Search for the cell housing the specified text and yield its (X, Y) center coordinate. 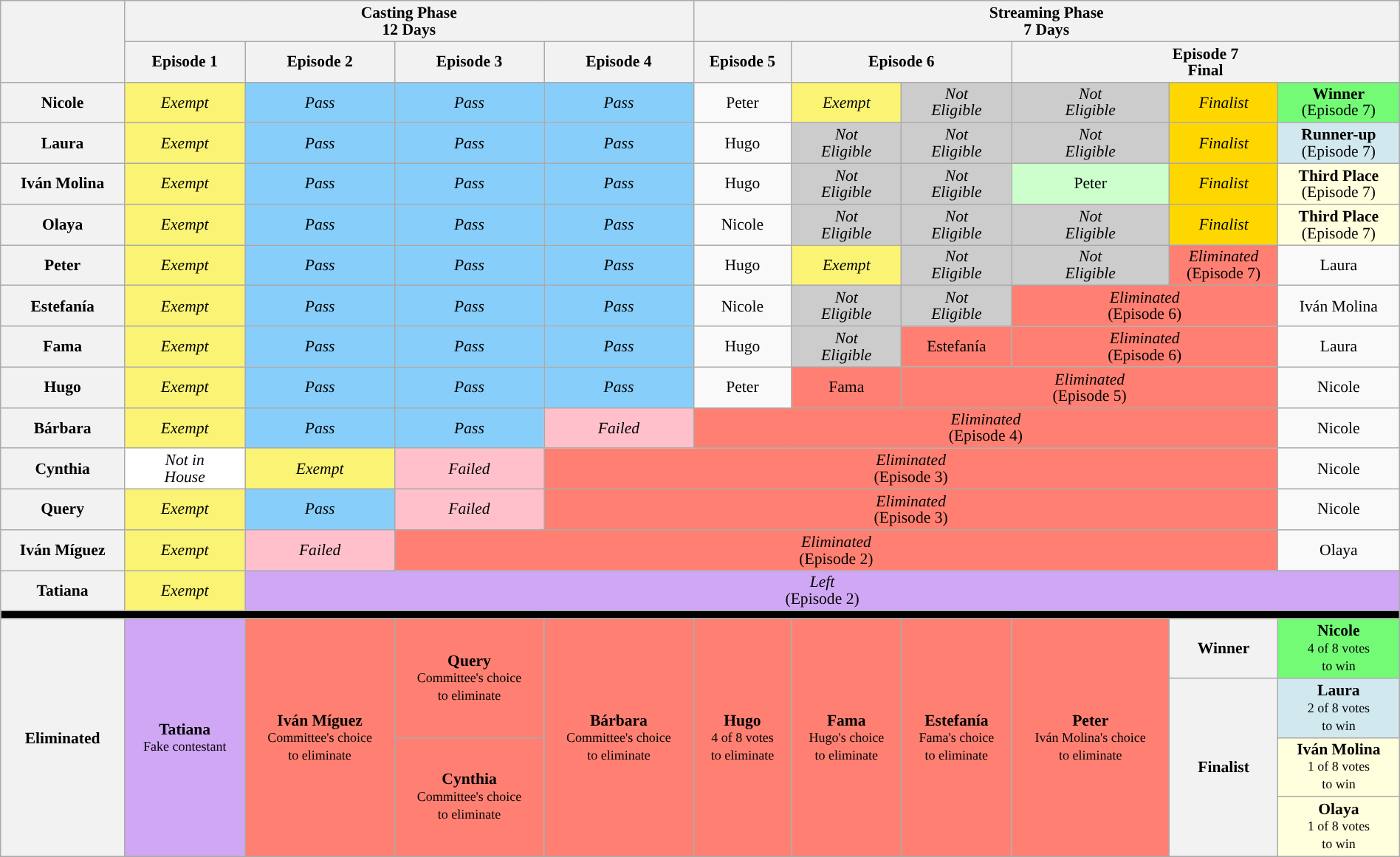
Episode 5 (743, 62)
Tatiana (63, 591)
Bárbara (63, 428)
Nicole4 of 8 votesto win (1339, 648)
Eliminated(Episode 4) (985, 428)
Runner-up(Episode 7) (1339, 143)
Winner(Episode 7) (1339, 102)
CynthiaCommittee's choiceto eliminate (469, 797)
Eliminated(Episode 7) (1224, 266)
Episode 3 (469, 62)
FamaHugo's choiceto eliminate (846, 737)
Query (63, 509)
Episode 6 (902, 62)
Winner (1224, 648)
Eliminated (63, 737)
Iván MíguezCommittee's choiceto eliminate (320, 737)
Episode 4 (619, 62)
Left(Episode 2) (823, 591)
Iván Molina1 of 8 votesto win (1339, 768)
Iván Míguez (63, 551)
Eliminated(Episode 5) (1090, 387)
Cynthia (63, 469)
BárbaraCommittee's choiceto eliminate (619, 737)
Hugo4 of 8 votesto eliminate (743, 737)
QueryCommittee's choiceto eliminate (469, 678)
Eliminated(Episode 2) (836, 551)
Laura2 of 8 votesto win (1339, 709)
Episode 2 (320, 62)
Streaming Phase7 Days (1046, 21)
Tatiana Fake contestant (185, 737)
Olaya1 of 8 votesto win (1339, 827)
EstefaníaFama's choiceto eliminate (957, 737)
Not inHouse (185, 469)
Casting Phase12 Days (409, 21)
Episode 7Final (1205, 62)
Episode 1 (185, 62)
PeterIván Molina's choiceto eliminate (1091, 737)
